Output the (x, y) coordinate of the center of the cell containing the given text.  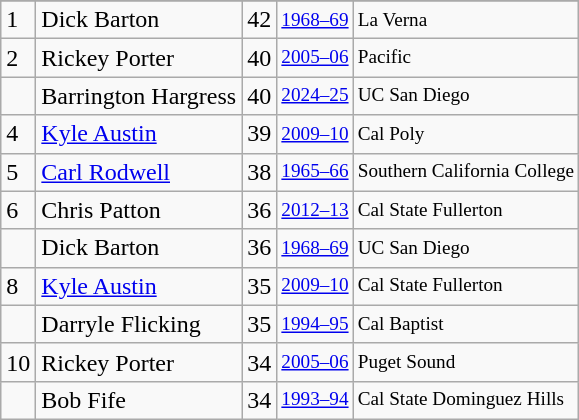
1965–66 (315, 172)
Cal Poly (466, 134)
6 (18, 210)
1994–95 (315, 324)
Puget Sound (466, 362)
Carl Rodwell (139, 172)
39 (260, 134)
Barrington Hargress (139, 96)
4 (18, 134)
42 (260, 20)
Pacific (466, 58)
2012–13 (315, 210)
Chris Patton (139, 210)
Cal State Dominguez Hills (466, 400)
1993–94 (315, 400)
10 (18, 362)
Cal Baptist (466, 324)
38 (260, 172)
La Verna (466, 20)
Southern California College (466, 172)
2 (18, 58)
Bob Fife (139, 400)
5 (18, 172)
2024–25 (315, 96)
Darryle Flicking (139, 324)
1 (18, 20)
8 (18, 286)
